Identify which cell holds the provided text, then report its (x, y) central coordinate. 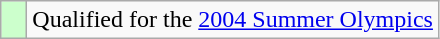
Qualified for the 2004 Summer Olympics (233, 20)
